Determine the [x, y] coordinate at the center of the cell enclosing the given text.  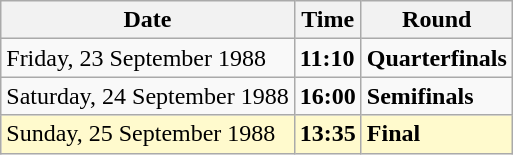
Quarterfinals [436, 58]
Semifinals [436, 96]
Final [436, 134]
Time [328, 20]
13:35 [328, 134]
Friday, 23 September 1988 [148, 58]
Round [436, 20]
Saturday, 24 September 1988 [148, 96]
11:10 [328, 58]
Sunday, 25 September 1988 [148, 134]
Date [148, 20]
16:00 [328, 96]
